Search for the cell housing the specified text and yield its (X, Y) center coordinate. 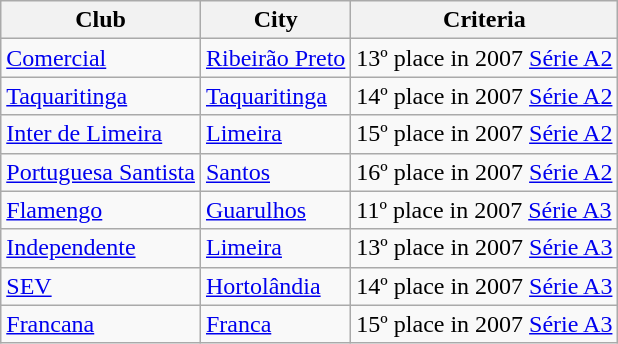
Hortolândia (275, 286)
15º place in 2007 Série A3 (484, 324)
Ribeirão Preto (275, 58)
Independente (101, 248)
14º place in 2007 Série A2 (484, 96)
Portuguesa Santista (101, 172)
Flamengo (101, 210)
16º place in 2007 Série A2 (484, 172)
13º place in 2007 Série A2 (484, 58)
Francana (101, 324)
14º place in 2007 Série A3 (484, 286)
Inter de Limeira (101, 134)
Criteria (484, 20)
Comercial (101, 58)
Guarulhos (275, 210)
Santos (275, 172)
Franca (275, 324)
SEV (101, 286)
Club (101, 20)
City (275, 20)
13º place in 2007 Série A3 (484, 248)
11º place in 2007 Série A3 (484, 210)
15º place in 2007 Série A2 (484, 134)
